Provide the [X, Y] coordinate of the cell's center where the given text is located.  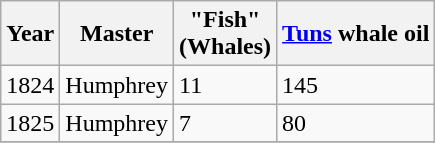
"Fish"(Whales) [226, 34]
Master [117, 34]
Year [30, 34]
11 [226, 85]
Tuns whale oil [356, 34]
145 [356, 85]
1825 [30, 123]
7 [226, 123]
80 [356, 123]
1824 [30, 85]
